Determine the (X, Y) coordinate at the center of the cell enclosing the given text.  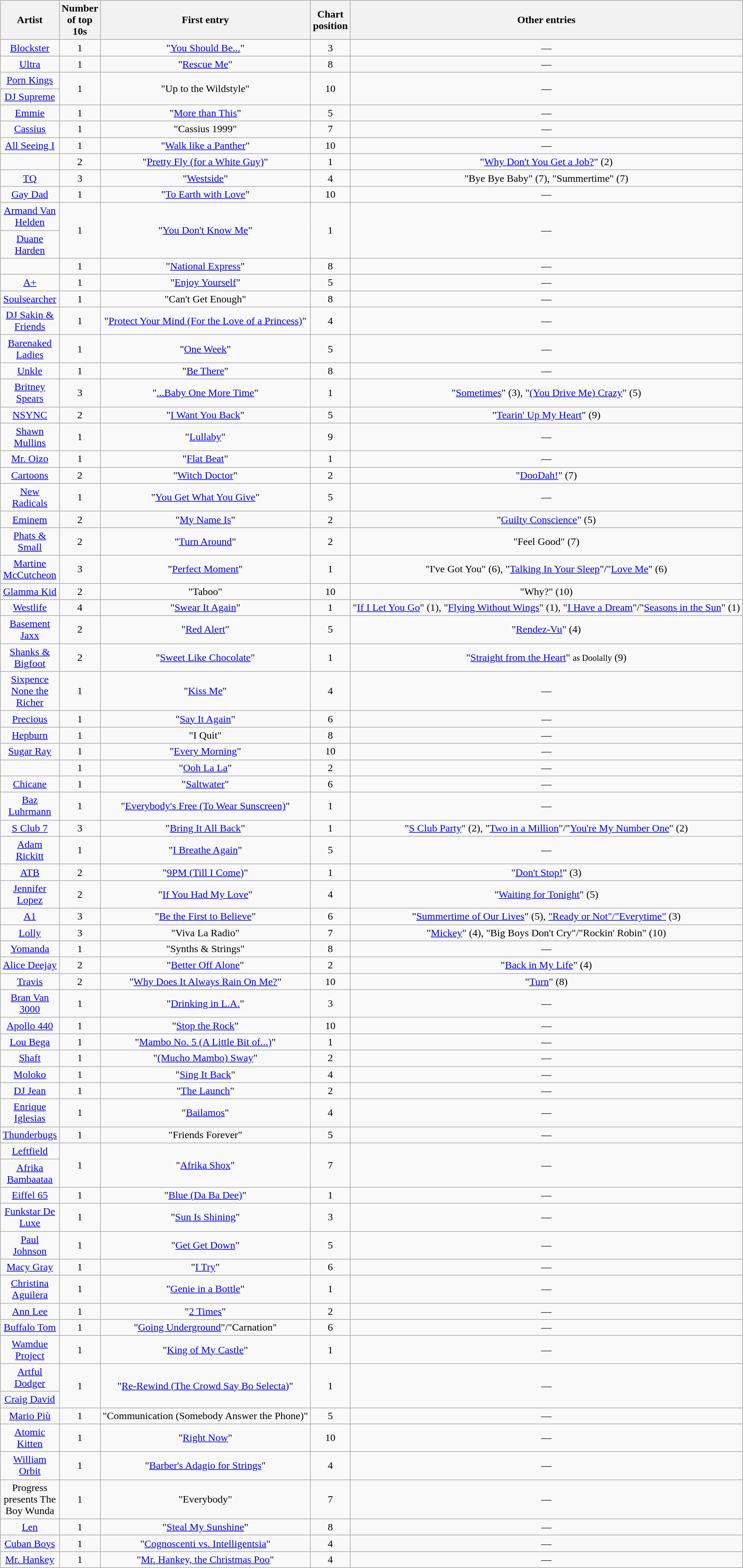
Mr. Oizo (30, 459)
"Perfect Moment" (205, 569)
Mr. Hankey (30, 1559)
"Why?" (10) (547, 592)
"Everybody" (205, 1499)
DJ Sakin & Friends (30, 321)
Cuban Boys (30, 1543)
"Say It Again" (205, 719)
"Red Alert" (205, 630)
"Steal My Sunshine" (205, 1527)
"Turn Around" (205, 541)
"More than This" (205, 113)
Craig David (30, 1399)
Shaft (30, 1058)
"One Week" (205, 349)
"Every Morning" (205, 751)
"Communication (Somebody Answer the Phone)" (205, 1416)
Funkstar De Luxe (30, 1217)
Westlife (30, 608)
"Walk like a Panther" (205, 145)
"Tearin' Up My Heart" (9) (547, 415)
"Taboo" (205, 592)
Martine McCutcheon (30, 569)
"The Launch" (205, 1091)
Progress presents The Boy Wunda (30, 1499)
Eiffel 65 (30, 1195)
"(Mucho Mambo) Sway" (205, 1058)
Porn Kings (30, 80)
Ultra (30, 64)
"Re-Rewind (The Crowd Say Bo Selecta)" (205, 1386)
DJ Supreme (30, 97)
"Lullaby" (205, 437)
Shanks & Bigfoot (30, 658)
"You Get What You Give" (205, 497)
"Mickey" (4), "Big Boys Don't Cry"/"Rockin' Robin" (10) (547, 933)
"Enjoy Yourself" (205, 283)
Bran Van 3000 (30, 1003)
"If You Had My Love" (205, 894)
"Drinking in L.A." (205, 1003)
"Rendez-Vu" (4) (547, 630)
A1 (30, 916)
"Flat Beat" (205, 459)
Adam Rickitt (30, 850)
"Protect Your Mind (For the Love of a Princess)" (205, 321)
"Better Off Alone" (205, 965)
"Straight from the Heart" as Doolally (9) (547, 658)
"Kiss Me" (205, 691)
"Sometimes" (3), "(You Drive Me) Crazy" (5) (547, 393)
Other entries (547, 20)
Baz Luhrmann (30, 806)
"Mr. Hankey, the Christmas Poo" (205, 1559)
Artist (30, 20)
"Rescue Me" (205, 64)
"Cassius 1999" (205, 129)
"Right Now" (205, 1438)
Yomanda (30, 949)
"My Name Is" (205, 519)
"Back in My Life" (4) (547, 965)
Sugar Ray (30, 751)
"I Breathe Again" (205, 850)
"If I Let You Go" (1), "Flying Without Wings" (1), "I Have a Dream"/"Seasons in the Sun" (1) (547, 608)
"Why Does It Always Rain On Me?" (205, 982)
Macy Gray (30, 1267)
Gay Dad (30, 194)
Christina Aguilera (30, 1289)
Ann Lee (30, 1311)
DJ Jean (30, 1091)
Lolly (30, 933)
"I Try" (205, 1267)
"I've Got You" (6), "Talking In Your Sleep"/"Love Me" (6) (547, 569)
"Bring It All Back" (205, 828)
Basement Jaxx (30, 630)
"Bailamos" (205, 1113)
"Witch Doctor" (205, 475)
Armand Van Helden (30, 216)
"Can't Get Enough" (205, 299)
"I Quit" (205, 735)
"Sweet Like Chocolate" (205, 658)
"Saltwater" (205, 784)
Afrika Bambaataa (30, 1173)
Buffalo Tom (30, 1328)
Paul Johnson (30, 1245)
"Cognoscenti vs. Intelligentsia" (205, 1543)
Sixpence None the Richer (30, 691)
Artful Dodger (30, 1377)
"Westside" (205, 178)
"Pretty Fly (for a White Guy)" (205, 162)
"Don't Stop!" (3) (547, 872)
First entry (205, 20)
Lou Bega (30, 1042)
"Blue (Da Ba Dee)" (205, 1195)
Number of top 10s (80, 20)
Cartoons (30, 475)
"Genie in a Bottle" (205, 1289)
"2 Times" (205, 1311)
"Sing It Back" (205, 1074)
"You Don't Know Me" (205, 230)
"S Club Party" (2), "Two in a Million"/"You're My Number One" (2) (547, 828)
"Stop the Rock" (205, 1026)
"Viva La Radio" (205, 933)
Precious (30, 719)
Shawn Mullins (30, 437)
"Bye Bye Baby" (7), "Summertime" (7) (547, 178)
Travis (30, 982)
"Synths & Strings" (205, 949)
"You Should Be..." (205, 48)
"Ooh La La" (205, 768)
Mario Più (30, 1416)
"DooDah!" (7) (547, 475)
Jennifer Lopez (30, 894)
Eminem (30, 519)
"King of My Castle" (205, 1350)
"...Baby One More Time" (205, 393)
A+ (30, 283)
Moloko (30, 1074)
"Summertime of Our Lives" (5), "Ready or Not"/"Everytime" (3) (547, 916)
"Turn" (8) (547, 982)
Emmie (30, 113)
"Sun Is Shining" (205, 1217)
"Barber's Adagio for Strings" (205, 1465)
"Be the First to Believe" (205, 916)
Enrique Iglesias (30, 1113)
Apollo 440 (30, 1026)
Alice Deejay (30, 965)
Wamdue Project (30, 1350)
Unkle (30, 371)
Cassius (30, 129)
Glamma Kid (30, 592)
"9PM (Till I Come)" (205, 872)
"National Express" (205, 266)
"Waiting for Tonight" (5) (547, 894)
Leftfield (30, 1151)
"Get Get Down" (205, 1245)
William Orbit (30, 1465)
Hepburn (30, 735)
S Club 7 (30, 828)
TQ (30, 178)
Phats & Small (30, 541)
"Why Don't You Get a Job?" (2) (547, 162)
Thunderbugs (30, 1135)
"Guilty Conscience" (5) (547, 519)
"Afrika Shox" (205, 1165)
Chicane (30, 784)
Atomic Kitten (30, 1438)
Chart position (330, 20)
"I Want You Back" (205, 415)
Len (30, 1527)
Blockster (30, 48)
All Seeing I (30, 145)
NSYNC (30, 415)
"Be There" (205, 371)
Soulsearcher (30, 299)
Duane Harden (30, 244)
Britney Spears (30, 393)
"Up to the Wildstyle" (205, 89)
ATB (30, 872)
"Friends Forever" (205, 1135)
9 (330, 437)
New Radicals (30, 497)
"Swear It Again" (205, 608)
"To Earth with Love" (205, 194)
"Mambo No. 5 (A Little Bit of...)" (205, 1042)
"Everybody's Free (To Wear Sunscreen)" (205, 806)
Barenaked Ladies (30, 349)
"Feel Good" (7) (547, 541)
"Going Underground"/"Carnation" (205, 1328)
